Scan for the cell matching the given text and deliver its (x, y) coordinate at center. 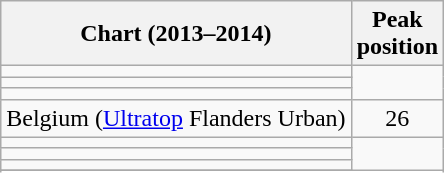
26 (397, 118)
Belgium (Ultratop Flanders Urban) (176, 118)
Peakposition (397, 34)
Chart (2013–2014) (176, 34)
